For the text-containing cell, return its midpoint in [x, y] coordinate format. 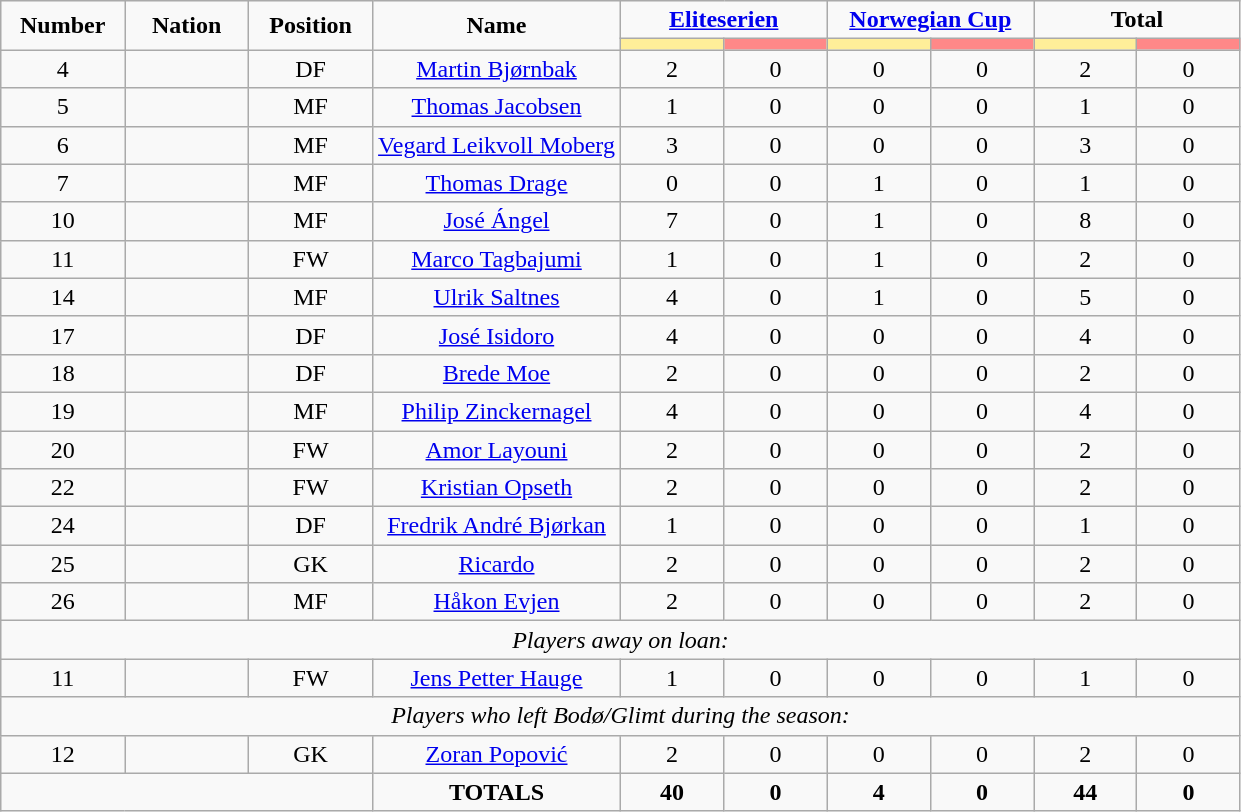
TOTALS [497, 792]
Jens Petter Hauge [497, 678]
44 [1086, 792]
Name [497, 26]
Number [63, 26]
Marco Tagbajumi [497, 259]
14 [63, 297]
José Ángel [497, 221]
Position [311, 26]
Total [1138, 20]
Fredrik André Bjørkan [497, 526]
Nation [187, 26]
Kristian Opseth [497, 488]
Eliteserien [724, 20]
17 [63, 335]
10 [63, 221]
Thomas Jacobsen [497, 107]
Vegard Leikvoll Moberg [497, 145]
26 [63, 602]
José Isidoro [497, 335]
18 [63, 373]
Philip Zinckernagel [497, 411]
Amor Layouni [497, 449]
Thomas Drage [497, 183]
20 [63, 449]
Brede Moe [497, 373]
Zoran Popović [497, 754]
Ulrik Saltnes [497, 297]
Players who left Bodø/Glimt during the season: [620, 716]
40 [672, 792]
12 [63, 754]
6 [63, 145]
Players away on loan: [620, 640]
Norwegian Cup [930, 20]
19 [63, 411]
Håkon Evjen [497, 602]
Martin Bjørnbak [497, 69]
24 [63, 526]
25 [63, 564]
22 [63, 488]
Ricardo [497, 564]
8 [1086, 221]
